Detect which cell encompasses the target text, then output its (X, Y) center coordinate. 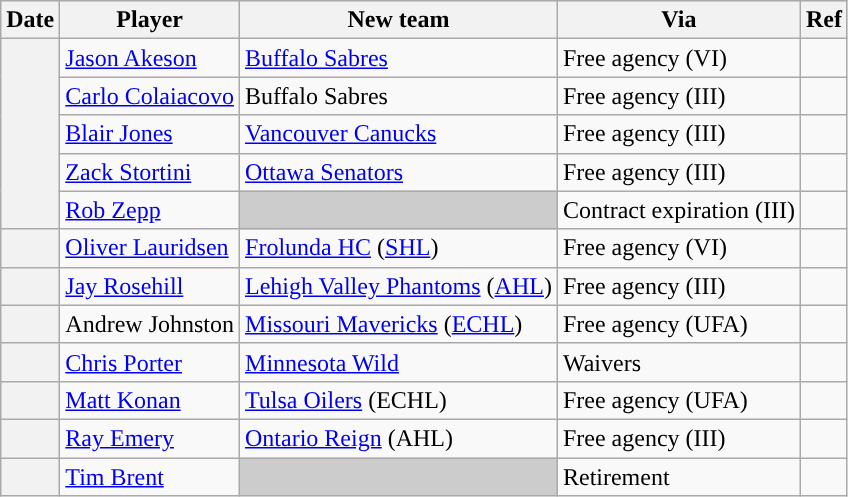
Vancouver Canucks (399, 134)
Player (150, 20)
Jason Akeson (150, 58)
Retirement (678, 477)
Contract expiration (III) (678, 210)
Oliver Lauridsen (150, 248)
Jay Rosehill (150, 286)
Ref (824, 20)
Matt Konan (150, 400)
Tim Brent (150, 477)
Carlo Colaiacovo (150, 96)
Lehigh Valley Phantoms (AHL) (399, 286)
Missouri Mavericks (ECHL) (399, 324)
Via (678, 20)
Minnesota Wild (399, 362)
Chris Porter (150, 362)
Frolunda HC (SHL) (399, 248)
Ontario Reign (AHL) (399, 438)
Andrew Johnston (150, 324)
Rob Zepp (150, 210)
New team (399, 20)
Ottawa Senators (399, 172)
Date (30, 20)
Zack Stortini (150, 172)
Ray Emery (150, 438)
Blair Jones (150, 134)
Waivers (678, 362)
Tulsa Oilers (ECHL) (399, 400)
